Return [X, Y] of the center of cell containing provided text 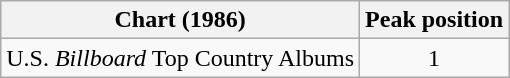
Peak position [434, 20]
U.S. Billboard Top Country Albums [180, 58]
1 [434, 58]
Chart (1986) [180, 20]
